Capture the cell that displays the provided text and extract its [x, y] central coordinate. 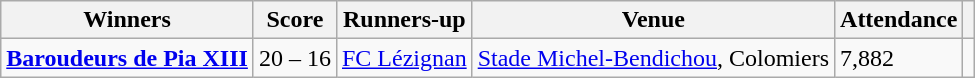
7,882 [899, 58]
Baroudeurs de Pia XIII [128, 58]
Winners [128, 20]
Attendance [899, 20]
Runners-up [404, 20]
Score [294, 20]
FC Lézignan [404, 58]
Venue [653, 20]
20 – 16 [294, 58]
Stade Michel-Bendichou, Colomiers [653, 58]
